Detect which cell encompasses the target text, then output its [x, y] center coordinate. 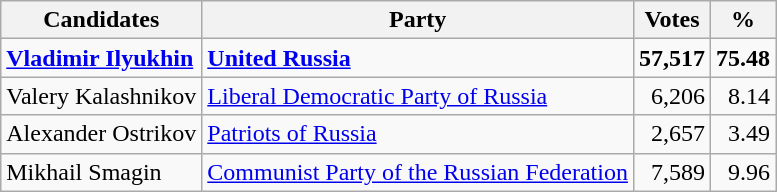
Candidates [102, 20]
Liberal Democratic Party of Russia [418, 96]
75.48 [744, 58]
Mikhail Smagin [102, 172]
United Russia [418, 58]
7,589 [672, 172]
Communist Party of the Russian Federation [418, 172]
57,517 [672, 58]
2,657 [672, 134]
Alexander Ostrikov [102, 134]
Valery Kalashnikov [102, 96]
3.49 [744, 134]
Vladimir Ilyukhin [102, 58]
8.14 [744, 96]
Party [418, 20]
Votes [672, 20]
9.96 [744, 172]
% [744, 20]
Patriots of Russia [418, 134]
6,206 [672, 96]
